Pinpoint the cell where the given text exists, returning its [X, Y] midpoint coordinate. 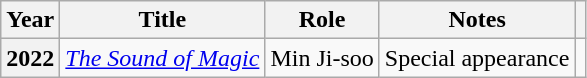
Year [30, 20]
Notes [477, 20]
Role [322, 20]
Title [162, 20]
The Sound of Magic [162, 58]
Special appearance [477, 58]
2022 [30, 58]
Min Ji-soo [322, 58]
